Find where the given text appears and provide that cell's center as [X, Y] coordinate. 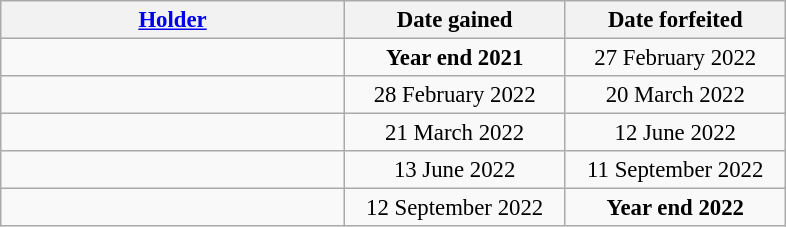
12 September 2022 [454, 208]
Holder [173, 20]
20 March 2022 [676, 95]
12 June 2022 [676, 133]
13 June 2022 [454, 170]
Date gained [454, 20]
28 February 2022 [454, 95]
11 September 2022 [676, 170]
27 February 2022 [676, 58]
Date forfeited [676, 20]
Year end 2021 [454, 58]
Year end 2022 [676, 208]
21 March 2022 [454, 133]
